Scan for the cell matching the given text and deliver its (x, y) coordinate at center. 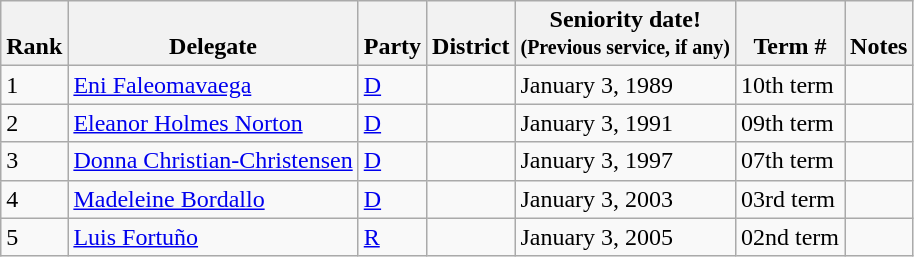
Madeleine Bordallo (213, 199)
Eleanor Holmes Norton (213, 123)
Delegate (213, 34)
Donna Christian-Christensen (213, 161)
02nd term (790, 237)
3 (34, 161)
Notes (879, 34)
07th term (790, 161)
January 3, 1991 (626, 123)
Luis Fortuño (213, 237)
January 3, 1989 (626, 85)
Term # (790, 34)
5 (34, 237)
January 3, 2005 (626, 237)
09th term (790, 123)
January 3, 2003 (626, 199)
10th term (790, 85)
03rd term (790, 199)
District (471, 34)
4 (34, 199)
Rank (34, 34)
1 (34, 85)
Seniority date!(Previous service, if any) (626, 34)
Party (392, 34)
R (392, 237)
January 3, 1997 (626, 161)
2 (34, 123)
Eni Faleomavaega (213, 85)
